Determine the [X, Y] coordinate at the center of the cell enclosing the given text.  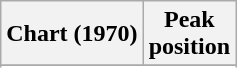
Peakposition [189, 34]
Chart (1970) [72, 34]
